Scan for the cell matching the given text and deliver its (X, Y) coordinate at center. 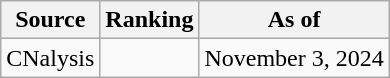
November 3, 2024 (294, 58)
CNalysis (50, 58)
As of (294, 20)
Ranking (150, 20)
Source (50, 20)
